Identify which cell holds the provided text, then report its [x, y] central coordinate. 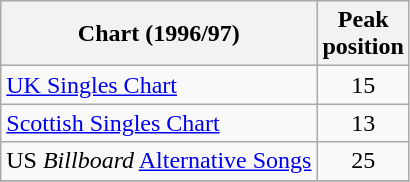
13 [363, 123]
UK Singles Chart [159, 85]
Chart (1996/97) [159, 34]
25 [363, 161]
Peak position [363, 34]
US Billboard Alternative Songs [159, 161]
Scottish Singles Chart [159, 123]
15 [363, 85]
